Scan for the cell matching the given text and deliver its (x, y) coordinate at center. 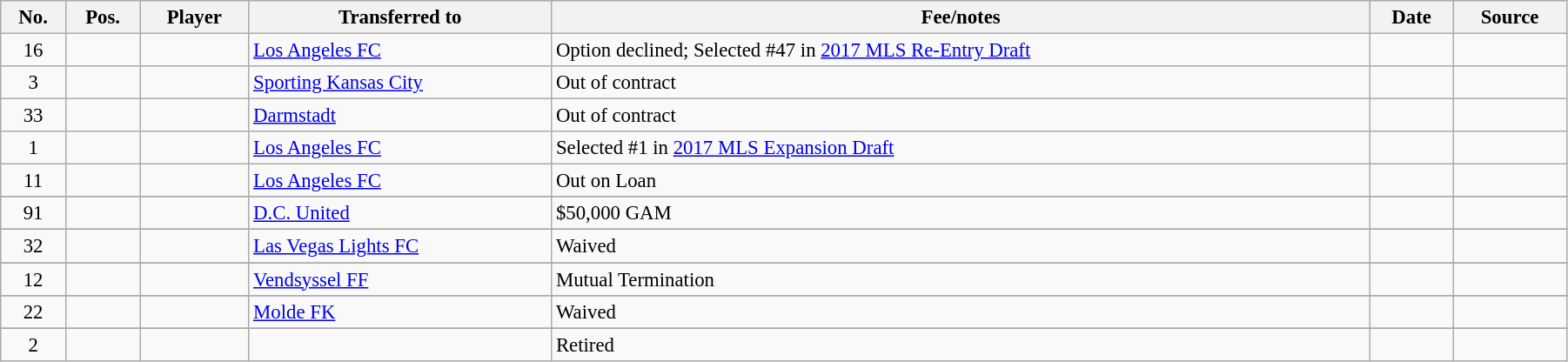
33 (33, 116)
Transferred to (400, 17)
Sporting Kansas City (400, 83)
Source (1511, 17)
Selected #1 in 2017 MLS Expansion Draft (961, 148)
Vendsyssel FF (400, 279)
2 (33, 345)
Molde FK (400, 312)
22 (33, 312)
Darmstadt (400, 116)
16 (33, 50)
Pos. (103, 17)
Mutual Termination (961, 279)
No. (33, 17)
12 (33, 279)
Retired (961, 345)
$50,000 GAM (961, 213)
Player (195, 17)
3 (33, 83)
Out on Loan (961, 181)
Date (1411, 17)
Las Vegas Lights FC (400, 246)
11 (33, 181)
Fee/notes (961, 17)
D.C. United (400, 213)
Option declined; Selected #47 in 2017 MLS Re-Entry Draft (961, 50)
1 (33, 148)
91 (33, 213)
32 (33, 246)
